From the cell containing the given text, extract its center point as [X, Y] coordinate. 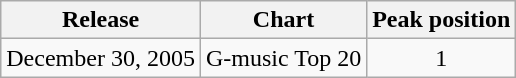
Peak position [442, 20]
December 30, 2005 [101, 58]
1 [442, 58]
Release [101, 20]
G-music Top 20 [283, 58]
Chart [283, 20]
